Pinpoint the cell where the given text exists, returning its [x, y] midpoint coordinate. 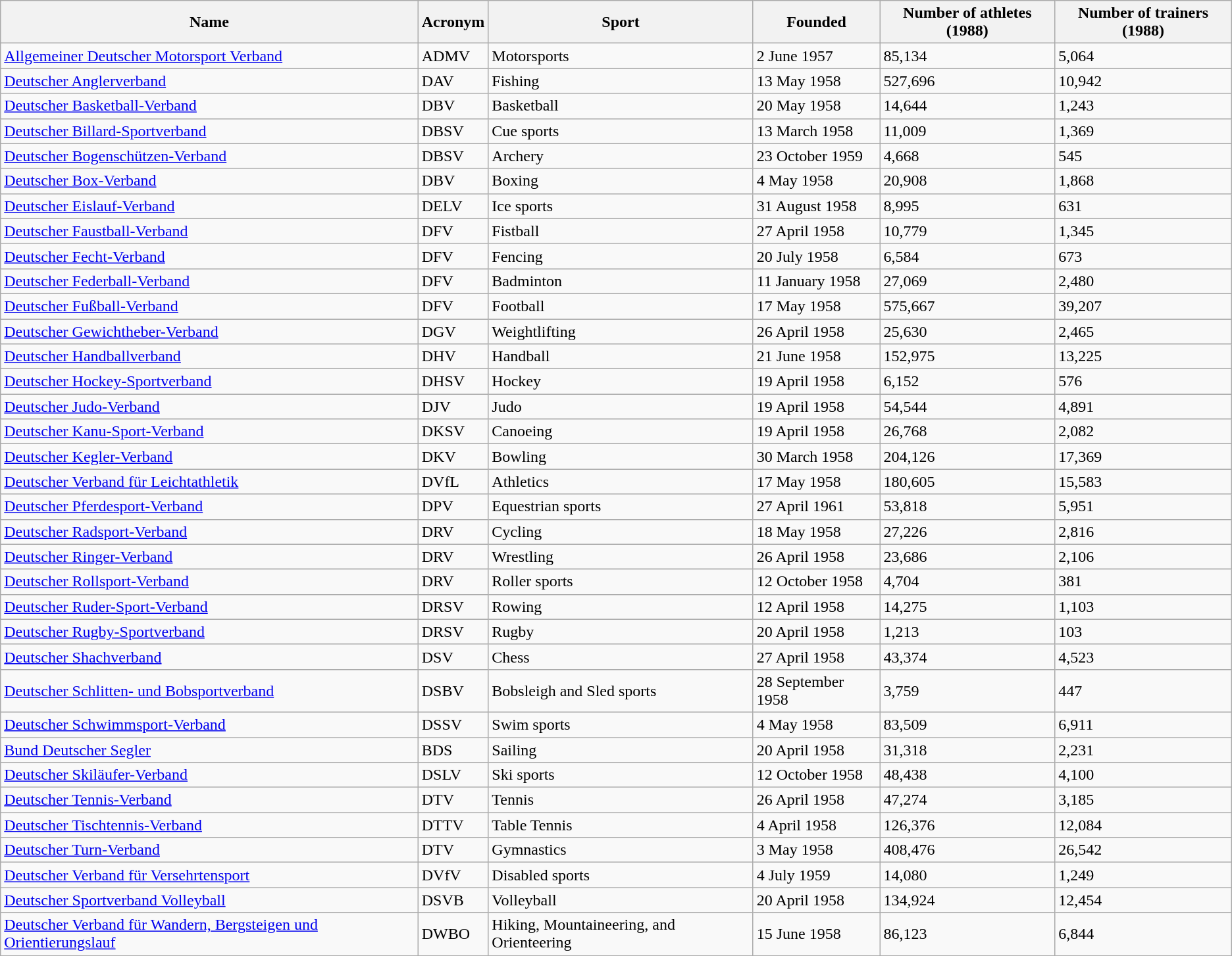
Deutscher Anglerverband [209, 81]
DGV [453, 331]
126,376 [967, 825]
DHSV [453, 382]
DWBO [453, 934]
2,106 [1143, 557]
Volleyball [621, 900]
Deutscher Schwimmsport-Verband [209, 724]
27 April 1961 [816, 507]
Allgemeiner Deutscher Motorsport Verband [209, 56]
Deutscher Box-Verband [209, 181]
13,225 [1143, 357]
12 April 1958 [816, 607]
Boxing [621, 181]
10,779 [967, 231]
Deutscher Billard-Sportverband [209, 131]
5,951 [1143, 507]
DSSV [453, 724]
4,523 [1143, 657]
Deutscher Bogenschützen-Verband [209, 156]
Ice sports [621, 206]
Acronym [453, 22]
Hockey [621, 382]
54,544 [967, 407]
Deutscher Judo-Verband [209, 407]
6,584 [967, 256]
2 June 1957 [816, 56]
Deutscher Shachverband [209, 657]
DSLV [453, 775]
Deutscher Ringer-Verband [209, 557]
39,207 [1143, 306]
Fencing [621, 256]
28 September 1958 [816, 691]
Motorsports [621, 56]
Deutscher Handballverband [209, 357]
14,644 [967, 106]
Disabled sports [621, 875]
Deutscher Tischtennis-Verband [209, 825]
DTTV [453, 825]
Cycling [621, 532]
18 May 1958 [816, 532]
5,064 [1143, 56]
447 [1143, 691]
Wrestling [621, 557]
1,213 [967, 632]
134,924 [967, 900]
DPV [453, 507]
Deutscher Verband für Versehrtensport [209, 875]
2,816 [1143, 532]
204,126 [967, 457]
Handball [621, 357]
Sailing [621, 749]
20 July 1958 [816, 256]
12,454 [1143, 900]
DSV [453, 657]
4,891 [1143, 407]
27,226 [967, 532]
14,080 [967, 875]
Deutscher Rollsport-Verband [209, 582]
152,975 [967, 357]
Ski sports [621, 775]
30 March 1958 [816, 457]
Deutscher Sportverband Volleyball [209, 900]
Deutscher Skiläufer-Verband [209, 775]
575,667 [967, 306]
Deutscher Fußball-Verband [209, 306]
DJV [453, 407]
1,103 [1143, 607]
23,686 [967, 557]
13 March 1958 [816, 131]
Judo [621, 407]
545 [1143, 156]
20 May 1958 [816, 106]
83,509 [967, 724]
23 October 1959 [816, 156]
DVfL [453, 482]
Deutscher Verband für Leichtathletik [209, 482]
Deutscher Basketball-Verband [209, 106]
26,542 [1143, 850]
1,243 [1143, 106]
85,134 [967, 56]
408,476 [967, 850]
Deutscher Faustball-Verband [209, 231]
Deutscher Fecht-Verband [209, 256]
3,759 [967, 691]
25,630 [967, 331]
Deutscher Verband für Wandern, Bergsteigen und Orientierungslauf [209, 934]
4,704 [967, 582]
Deutscher Schlitten- und Bobsportverband [209, 691]
Deutscher Federball-Verband [209, 281]
DKSV [453, 432]
4 April 1958 [816, 825]
20,908 [967, 181]
31 August 1958 [816, 206]
48,438 [967, 775]
15 June 1958 [816, 934]
Deutscher Eislauf-Verband [209, 206]
12,084 [1143, 825]
Canoeing [621, 432]
1,868 [1143, 181]
1,249 [1143, 875]
Rowing [621, 607]
Deutscher Pferdesport-Verband [209, 507]
15,583 [1143, 482]
Weightlifting [621, 331]
27,069 [967, 281]
43,374 [967, 657]
53,818 [967, 507]
31,318 [967, 749]
Table Tennis [621, 825]
576 [1143, 382]
4 July 1959 [816, 875]
DHV [453, 357]
17,369 [1143, 457]
2,082 [1143, 432]
Deutscher Kanu-Sport-Verband [209, 432]
Deutscher Kegler-Verband [209, 457]
26,768 [967, 432]
Name [209, 22]
Bobsleigh and Sled sports [621, 691]
11 January 1958 [816, 281]
Deutscher Gewichtheber-Verband [209, 331]
Deutscher Turn-Verband [209, 850]
4,100 [1143, 775]
Gymnastics [621, 850]
6,911 [1143, 724]
DSVB [453, 900]
631 [1143, 206]
BDS [453, 749]
11,009 [967, 131]
Roller sports [621, 582]
Deutscher Ruder-Sport-Verband [209, 607]
Number of athletes (1988) [967, 22]
3,185 [1143, 800]
Archery [621, 156]
1,369 [1143, 131]
DELV [453, 206]
103 [1143, 632]
3 May 1958 [816, 850]
527,696 [967, 81]
Equestrian sports [621, 507]
21 June 1958 [816, 357]
Bowling [621, 457]
Badminton [621, 281]
86,123 [967, 934]
381 [1143, 582]
1,345 [1143, 231]
Rugby [621, 632]
Bund Deutscher Segler [209, 749]
2,231 [1143, 749]
Cue sports [621, 131]
Number of trainers (1988) [1143, 22]
DVfV [453, 875]
Fistball [621, 231]
Deutscher Hockey-Sportverband [209, 382]
13 May 1958 [816, 81]
Athletics [621, 482]
DAV [453, 81]
Basketball [621, 106]
8,995 [967, 206]
Football [621, 306]
4,668 [967, 156]
Chess [621, 657]
47,274 [967, 800]
ADMV [453, 56]
Tennis [621, 800]
Hiking, Mountaineering, and Orienteering [621, 934]
673 [1143, 256]
Deutscher Rugby-Sportverband [209, 632]
2,480 [1143, 281]
Sport [621, 22]
2,465 [1143, 331]
14,275 [967, 607]
DKV [453, 457]
Swim sports [621, 724]
10,942 [1143, 81]
6,152 [967, 382]
Fishing [621, 81]
Deutscher Radsport-Verband [209, 532]
Founded [816, 22]
DSBV [453, 691]
Deutscher Tennis-Verband [209, 800]
180,605 [967, 482]
6,844 [1143, 934]
